Provide the (X, Y) coordinate of the cell's center where the given text is located.  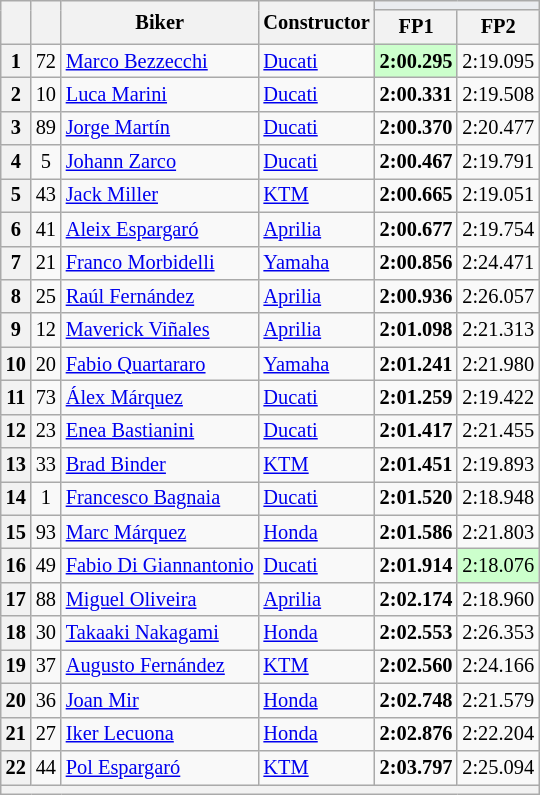
2:00.467 (416, 162)
Takaaki Nakagami (160, 633)
72 (46, 61)
14 (16, 498)
Joan Mir (160, 700)
2:02.748 (416, 700)
17 (16, 599)
Augusto Fernández (160, 666)
2:01.417 (416, 431)
2:00.331 (416, 94)
2:26.057 (498, 296)
Brad Binder (160, 465)
2:00.665 (416, 195)
Maverick Viñales (160, 330)
Constructor (317, 22)
2:24.166 (498, 666)
2:19.754 (498, 229)
2:21.980 (498, 364)
FP2 (498, 27)
2:22.204 (498, 734)
Miguel Oliveira (160, 599)
Francesco Bagnaia (160, 498)
30 (46, 633)
2:01.451 (416, 465)
33 (46, 465)
2:01.520 (416, 498)
2:01.259 (416, 397)
2:01.914 (416, 565)
2:19.422 (498, 397)
Iker Lecuona (160, 734)
7 (16, 263)
36 (46, 700)
37 (46, 666)
2:01.098 (416, 330)
2:02.560 (416, 666)
18 (16, 633)
2:01.586 (416, 532)
Biker (160, 22)
2:18.948 (498, 498)
25 (46, 296)
2:20.477 (498, 128)
93 (46, 532)
2:02.174 (416, 599)
Pol Espargaró (160, 767)
27 (46, 734)
Johann Zarco (160, 162)
Álex Márquez (160, 397)
11 (16, 397)
23 (46, 431)
2:21.579 (498, 700)
44 (46, 767)
9 (16, 330)
2:24.471 (498, 263)
2:21.313 (498, 330)
2:21.803 (498, 532)
15 (16, 532)
4 (16, 162)
Jorge Martín (160, 128)
Marco Bezzecchi (160, 61)
8 (16, 296)
43 (46, 195)
2:26.353 (498, 633)
Raúl Fernández (160, 296)
2:00.856 (416, 263)
2:03.797 (416, 767)
Enea Bastianini (160, 431)
2:02.876 (416, 734)
2:00.295 (416, 61)
Luca Marini (160, 94)
73 (46, 397)
49 (46, 565)
2:19.095 (498, 61)
2:21.455 (498, 431)
6 (16, 229)
2:01.241 (416, 364)
2:18.076 (498, 565)
2:19.791 (498, 162)
89 (46, 128)
16 (16, 565)
88 (46, 599)
2:00.936 (416, 296)
2 (16, 94)
Marc Márquez (160, 532)
3 (16, 128)
41 (46, 229)
2:19.508 (498, 94)
2:19.893 (498, 465)
19 (16, 666)
Aleix Espargaró (160, 229)
2:25.094 (498, 767)
Fabio Di Giannantonio (160, 565)
Franco Morbidelli (160, 263)
13 (16, 465)
2:18.960 (498, 599)
Jack Miller (160, 195)
22 (16, 767)
2:02.553 (416, 633)
Fabio Quartararo (160, 364)
FP1 (416, 27)
2:00.370 (416, 128)
2:19.051 (498, 195)
2:00.677 (416, 229)
